Detect which cell encompasses the target text, then output its [x, y] center coordinate. 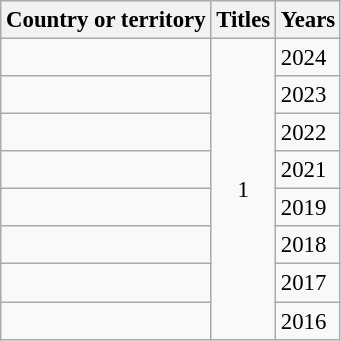
2018 [308, 245]
Country or territory [106, 20]
2019 [308, 208]
Years [308, 20]
2023 [308, 95]
2024 [308, 58]
2022 [308, 133]
Titles [244, 20]
2021 [308, 170]
2016 [308, 321]
2017 [308, 283]
1 [244, 190]
